Capture the cell that displays the provided text and extract its [X, Y] central coordinate. 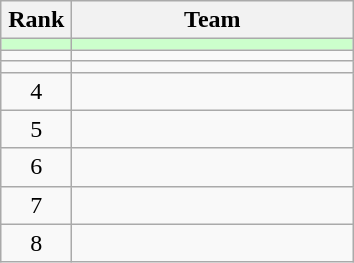
Team [212, 20]
Rank [36, 20]
7 [36, 205]
4 [36, 91]
6 [36, 167]
5 [36, 129]
8 [36, 243]
